Detect which cell encompasses the target text, then output its (x, y) center coordinate. 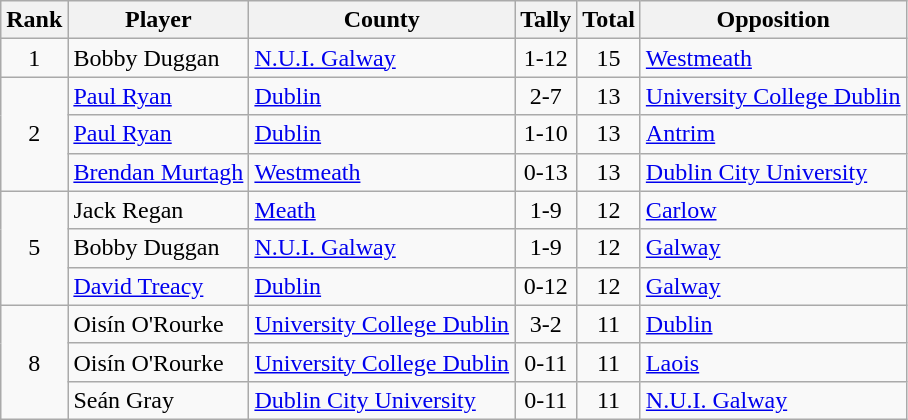
2 (34, 134)
5 (34, 248)
0-13 (546, 172)
Player (158, 20)
Total (609, 20)
15 (609, 58)
2-7 (546, 96)
Brendan Murtagh (158, 172)
Rank (34, 20)
David Treacy (158, 286)
1-12 (546, 58)
County (382, 20)
Antrim (773, 134)
1-10 (546, 134)
Laois (773, 362)
8 (34, 362)
3-2 (546, 324)
0-12 (546, 286)
Jack Regan (158, 210)
Tally (546, 20)
Carlow (773, 210)
Opposition (773, 20)
1 (34, 58)
Meath (382, 210)
Seán Gray (158, 400)
